Locate the cell with the specified text and output its (X, Y) center coordinate. 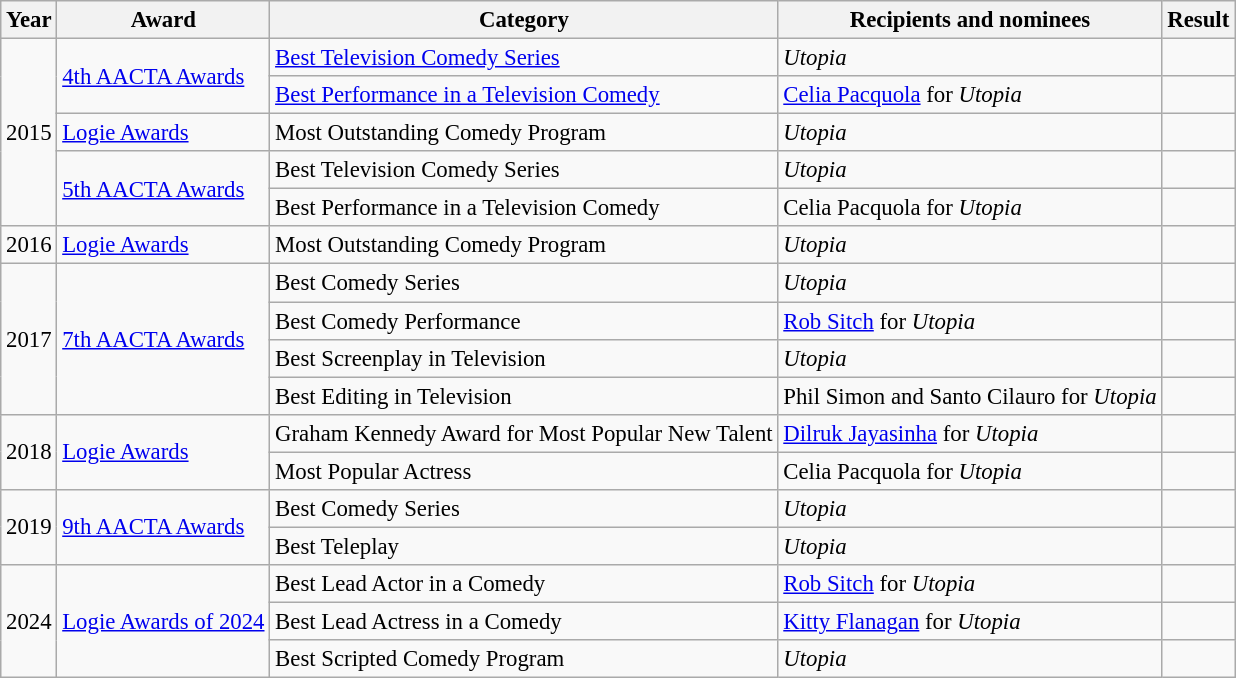
Category (524, 20)
Best Teleplay (524, 546)
5th AACTA Awards (164, 188)
Result (1198, 20)
Graham Kennedy Award for Most Popular New Talent (524, 433)
Dilruk Jayasinha for Utopia (970, 433)
2016 (29, 245)
Best Lead Actress in a Comedy (524, 621)
Year (29, 20)
Most Popular Actress (524, 471)
2017 (29, 339)
2015 (29, 133)
Best Screenplay in Television (524, 358)
2024 (29, 622)
9th AACTA Awards (164, 528)
2019 (29, 528)
7th AACTA Awards (164, 339)
Award (164, 20)
Best Editing in Television (524, 396)
2018 (29, 452)
Recipients and nominees (970, 20)
Best Lead Actor in a Comedy (524, 584)
Phil Simon and Santo Cilauro for Utopia (970, 396)
4th AACTA Awards (164, 76)
Kitty Flanagan for Utopia (970, 621)
Best Scripted Comedy Program (524, 659)
Logie Awards of 2024 (164, 622)
Best Comedy Performance (524, 321)
